Capture the cell that displays the provided text and extract its [x, y] central coordinate. 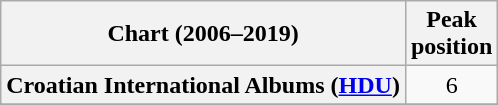
Croatian International Albums (HDU) [204, 85]
Peakposition [451, 34]
6 [451, 85]
Chart (2006–2019) [204, 34]
